Pinpoint the cell where the given text exists, returning its [x, y] midpoint coordinate. 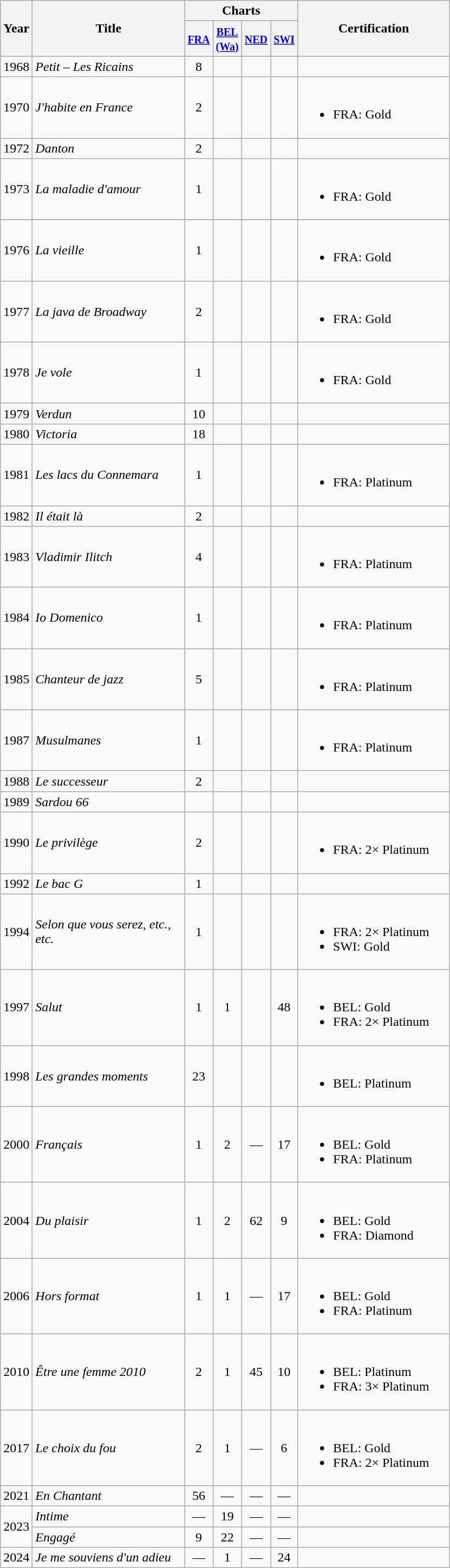
22 [227, 1537]
2000 [16, 1144]
Sardou 66 [108, 802]
2004 [16, 1220]
Petit – Les Ricains [108, 67]
4 [199, 557]
18 [199, 434]
Les grandes moments [108, 1076]
Selon que vous serez, etc., etc. [108, 932]
Chanteur de jazz [108, 680]
BEL: Platinum [374, 1076]
Verdun [108, 413]
1980 [16, 434]
BEL: PlatinumFRA: 3× Platinum [374, 1372]
2006 [16, 1296]
Engagé [108, 1537]
6 [284, 1448]
1994 [16, 932]
1978 [16, 372]
J'habite en France [108, 107]
56 [199, 1496]
Title [108, 28]
Vladimir Ilitch [108, 557]
Le choix du fou [108, 1448]
BEL: GoldFRA: Diamond [374, 1220]
Le bac G [108, 884]
1997 [16, 1007]
Être une femme 2010 [108, 1372]
Year [16, 28]
Il était là [108, 516]
Le privilège [108, 843]
19 [227, 1517]
La java de Broadway [108, 312]
23 [199, 1076]
1972 [16, 148]
Je me souviens d'un adieu [108, 1558]
Intime [108, 1517]
FRA: 2× Platinum [374, 843]
1989 [16, 802]
2021 [16, 1496]
Certification [374, 28]
BEL(Wa) [227, 39]
1992 [16, 884]
1987 [16, 740]
1968 [16, 67]
Victoria [108, 434]
1990 [16, 843]
Hors format [108, 1296]
5 [199, 680]
1984 [16, 618]
Le successeur [108, 781]
Du plaisir [108, 1220]
24 [284, 1558]
2023 [16, 1527]
2017 [16, 1448]
1982 [16, 516]
1970 [16, 107]
1979 [16, 413]
8 [199, 67]
2010 [16, 1372]
1973 [16, 189]
FRA: 2× PlatinumSWI: Gold [374, 932]
Salut [108, 1007]
NED [256, 39]
1985 [16, 680]
La maladie d'amour [108, 189]
1983 [16, 557]
Io Domenico [108, 618]
FRA [199, 39]
Danton [108, 148]
1988 [16, 781]
Je vole [108, 372]
1981 [16, 475]
Les lacs du Connemara [108, 475]
1998 [16, 1076]
2024 [16, 1558]
Charts [242, 11]
Musulmanes [108, 740]
62 [256, 1220]
48 [284, 1007]
Français [108, 1144]
1977 [16, 312]
La vieille [108, 250]
45 [256, 1372]
SWI [284, 39]
En Chantant [108, 1496]
1976 [16, 250]
